Return the (X, Y) coordinate for the center point of the cell that contains the specified text.  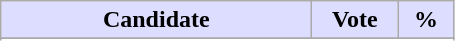
% (426, 20)
Vote (355, 20)
Candidate (156, 20)
